From the cell containing the given text, extract its center point as (X, Y) coordinate. 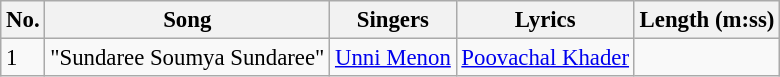
"Sundaree Soumya Sundaree" (188, 58)
Singers (393, 20)
Poovachal Khader (545, 58)
Song (188, 20)
1 (23, 58)
Length (m:ss) (706, 20)
No. (23, 20)
Unni Menon (393, 58)
Lyrics (545, 20)
